For the text-containing cell, return its midpoint in [x, y] coordinate format. 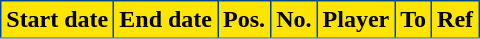
Pos. [244, 20]
End date [166, 20]
To [414, 20]
Player [356, 20]
Ref [456, 20]
No. [294, 20]
Start date [58, 20]
